Determine the (X, Y) coordinate at the center of the cell enclosing the given text.  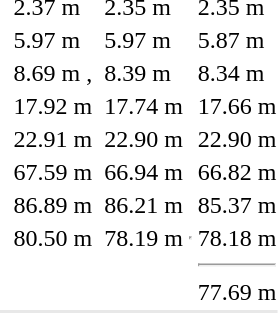
66.94 m (144, 172)
80.50 m (53, 265)
67.59 m (53, 172)
86.89 m (53, 205)
8.39 m (144, 73)
8.69 m , (53, 73)
8.34 m (237, 73)
78.19 m (144, 265)
78.18 m 77.69 m (237, 265)
85.37 m (237, 205)
17.66 m (237, 106)
66.82 m (237, 172)
17.74 m (144, 106)
86.21 m (144, 205)
5.87 m (237, 40)
22.91 m (53, 139)
17.92 m (53, 106)
